Scan for the cell matching the given text and deliver its (X, Y) coordinate at center. 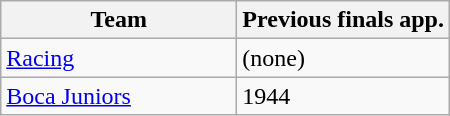
Team (119, 20)
Boca Juniors (119, 96)
Previous finals app. (344, 20)
Racing (119, 58)
(none) (344, 58)
1944 (344, 96)
